Output the [X, Y] coordinate of the center of the cell containing the given text.  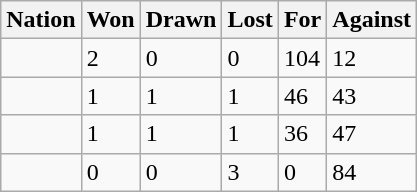
47 [372, 134]
Won [110, 20]
Nation [41, 20]
36 [302, 134]
2 [110, 58]
104 [302, 58]
84 [372, 172]
Drawn [181, 20]
3 [250, 172]
For [302, 20]
46 [302, 96]
43 [372, 96]
12 [372, 58]
Against [372, 20]
Lost [250, 20]
